Detect which cell encompasses the target text, then output its [X, Y] center coordinate. 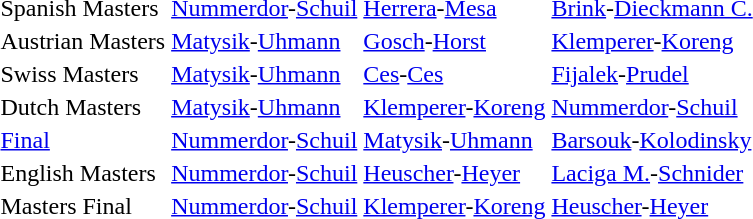
Heuscher-Heyer [454, 173]
Gosch-Horst [454, 41]
Ces-Ces [454, 74]
Klemperer-Koreng [454, 107]
